Identify which cell holds the provided text, then report its [X, Y] central coordinate. 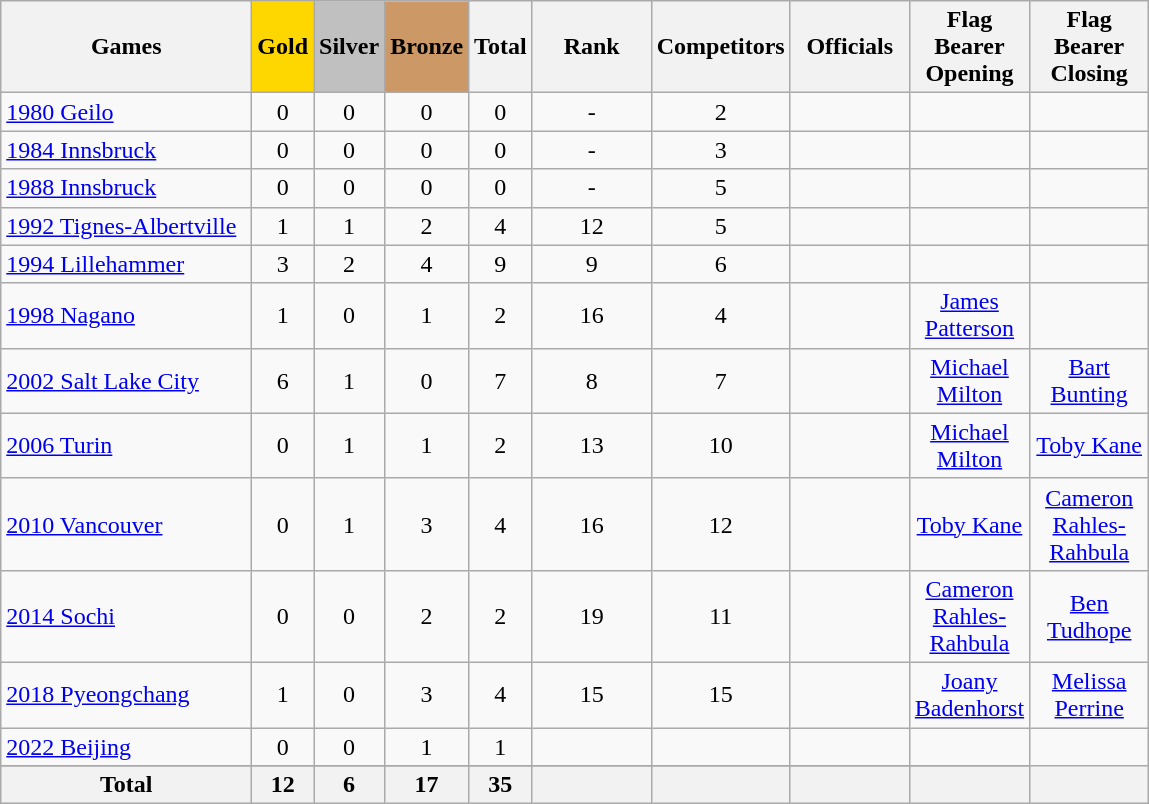
Melissa Perrine [1090, 694]
Joany Badenhorst [969, 694]
Silver [350, 47]
Gold [283, 47]
2014 Sochi [126, 616]
Competitors [720, 47]
1980 Geilo [126, 112]
Ben Tudhope [1090, 616]
Officials [850, 47]
10 [720, 446]
Bart Bunting [1090, 380]
1992 Tignes-Albertville [126, 226]
11 [720, 616]
2018 Pyeongchang [126, 694]
1984 Innsbruck [126, 150]
2022 Beijing [126, 747]
2006 Turin [126, 446]
1998 Nagano [126, 316]
19 [592, 616]
2002 Salt Lake City [126, 380]
1994 Lillehammer [126, 264]
35 [501, 785]
2010 Vancouver [126, 524]
Flag Bearer Closing [1090, 47]
Games [126, 47]
Bronze [427, 47]
Flag Bearer Opening [969, 47]
Rank [592, 47]
13 [592, 446]
1988 Innsbruck [126, 188]
James Patterson [969, 316]
8 [592, 380]
17 [427, 785]
